Detect which cell encompasses the target text, then output its [X, Y] center coordinate. 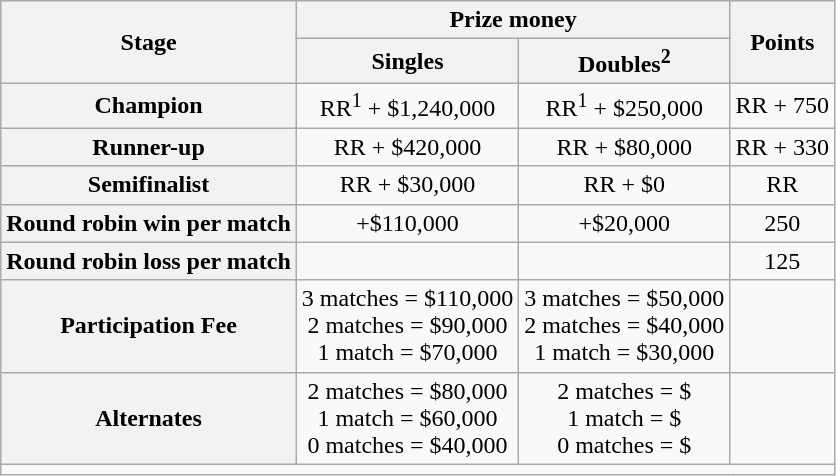
Round robin win per match [149, 223]
RR + 750 [782, 106]
+$20,000 [624, 223]
Semifinalist [149, 185]
Doubles2 [624, 62]
Runner-up [149, 147]
RR + $80,000 [624, 147]
Points [782, 42]
RR + $420,000 [407, 147]
3 matches = $110,0002 matches = $90,0001 match = $70,000 [407, 326]
Prize money [513, 20]
125 [782, 261]
Participation Fee [149, 326]
Champion [149, 106]
+$110,000 [407, 223]
RR1 + $1,240,000 [407, 106]
RR + $30,000 [407, 185]
RR [782, 185]
RR1 + $250,000 [624, 106]
RR + 330 [782, 147]
Alternates [149, 418]
2 matches = $1 match = $0 matches = $ [624, 418]
Stage [149, 42]
3 matches = $50,0002 matches = $40,0001 match = $30,000 [624, 326]
Round robin loss per match [149, 261]
RR + $0 [624, 185]
Singles [407, 62]
250 [782, 223]
2 matches = $80,0001 match = $60,0000 matches = $40,000 [407, 418]
